Scan for the cell matching the given text and deliver its (x, y) coordinate at center. 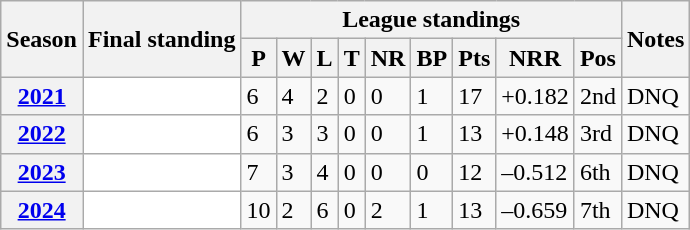
7th (598, 210)
12 (474, 172)
League standings (431, 20)
Final standing (161, 39)
+0.182 (536, 96)
–0.659 (536, 210)
NR (388, 58)
P (258, 58)
2022 (42, 134)
Pos (598, 58)
6th (598, 172)
–0.512 (536, 172)
2023 (42, 172)
NRR (536, 58)
17 (474, 96)
2nd (598, 96)
+0.148 (536, 134)
10 (258, 210)
BP (432, 58)
Pts (474, 58)
Notes (655, 39)
7 (258, 172)
3rd (598, 134)
L (324, 58)
W (294, 58)
2024 (42, 210)
T (352, 58)
Season (42, 39)
2021 (42, 96)
